For the text-containing cell, return its midpoint in (X, Y) coordinate format. 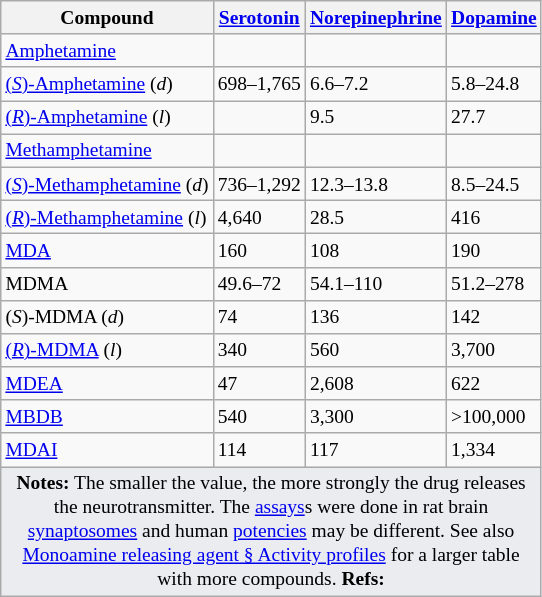
5.8–24.8 (494, 84)
108 (376, 250)
49.6–72 (259, 284)
28.5 (376, 216)
(R)-MDMA (l) (107, 350)
340 (259, 350)
74 (259, 316)
Amphetamine (107, 50)
MDEA (107, 384)
51.2–278 (494, 284)
(R)-Methamphetamine (l) (107, 216)
MDA (107, 250)
Methamphetamine (107, 150)
47 (259, 384)
(S)-Amphetamine (d) (107, 84)
(R)-Amphetamine (l) (107, 118)
(S)-Methamphetamine (d) (107, 184)
MDMA (107, 284)
(S)-MDMA (d) (107, 316)
136 (376, 316)
4,640 (259, 216)
736–1,292 (259, 184)
>100,000 (494, 416)
190 (494, 250)
142 (494, 316)
3,700 (494, 350)
8.5–24.5 (494, 184)
3,300 (376, 416)
114 (259, 450)
Dopamine (494, 18)
560 (376, 350)
1,334 (494, 450)
117 (376, 450)
27.7 (494, 118)
54.1–110 (376, 284)
540 (259, 416)
6.6–7.2 (376, 84)
Serotonin (259, 18)
MDAI (107, 450)
160 (259, 250)
12.3–13.8 (376, 184)
416 (494, 216)
9.5 (376, 118)
MBDB (107, 416)
Compound (107, 18)
Norepinephrine (376, 18)
698–1,765 (259, 84)
2,608 (376, 384)
622 (494, 384)
